Detect which cell encompasses the target text, then output its [x, y] center coordinate. 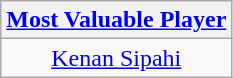
Most Valuable Player [116, 20]
Kenan Sipahi [116, 58]
